Determine the [x, y] coordinate at the center of the cell enclosing the given text.  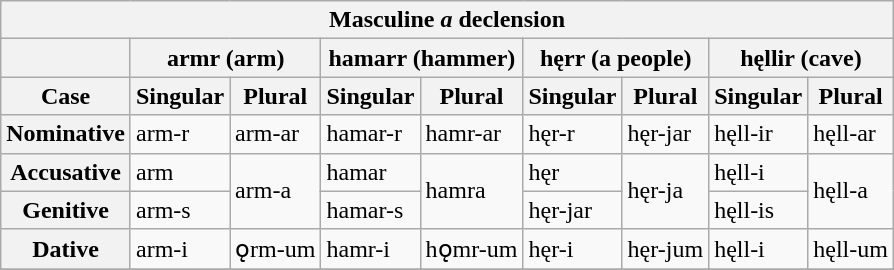
hǫmr-um [472, 249]
Accusative [66, 172]
hęr-ja [666, 191]
Nominative [66, 134]
hamr-ar [472, 134]
ǫrm-um [276, 249]
hamr-i [370, 249]
Case [66, 96]
hęll-a [851, 191]
hęll-ar [851, 134]
hęrr (a people) [616, 58]
arm-ar [276, 134]
hęr [572, 172]
hęllir (cave) [802, 58]
hamar-r [370, 134]
arm-r [180, 134]
armr (arm) [225, 58]
hęll-ir [758, 134]
hamar-s [370, 210]
hamra [472, 191]
Dative [66, 249]
hęll-um [851, 249]
arm-a [276, 191]
arm-s [180, 210]
arm [180, 172]
hęr-r [572, 134]
Masculine a declension [448, 20]
hęr-i [572, 249]
hamar [370, 172]
arm-i [180, 249]
hęll-is [758, 210]
hamarr (hammer) [422, 58]
hęr-jum [666, 249]
Genitive [66, 210]
